Provide the (X, Y) coordinate of the cell's center where the given text is located.  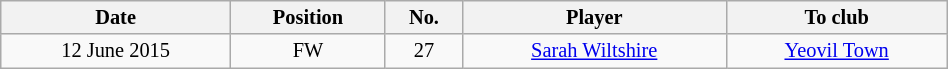
To club (836, 17)
Player (594, 17)
Position (308, 17)
12 June 2015 (116, 51)
Yeovil Town (836, 51)
27 (424, 51)
No. (424, 17)
FW (308, 51)
Date (116, 17)
Sarah Wiltshire (594, 51)
